Determine the (X, Y) coordinate at the center of the cell enclosing the given text.  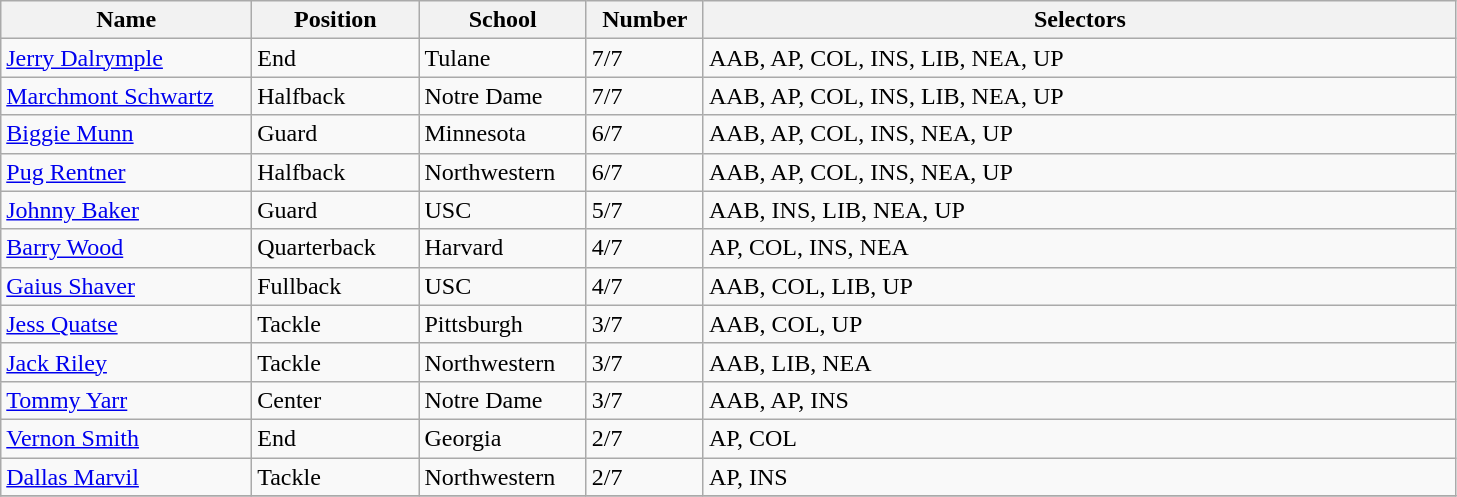
Vernon Smith (126, 438)
Jerry Dalrymple (126, 58)
Tulane (502, 58)
AP, COL (1080, 438)
Biggie Munn (126, 134)
Name (126, 20)
Dallas Marvil (126, 477)
AAB, COL, LIB, UP (1080, 286)
Number (644, 20)
Pug Rentner (126, 172)
Barry Wood (126, 248)
Selectors (1080, 20)
AAB, COL, UP (1080, 324)
School (502, 20)
Harvard (502, 248)
Jack Riley (126, 362)
AAB, INS, LIB, NEA, UP (1080, 210)
Marchmont Schwartz (126, 96)
AP, INS (1080, 477)
AAB, LIB, NEA (1080, 362)
AP, COL, INS, NEA (1080, 248)
Johnny Baker (126, 210)
Jess Quatse (126, 324)
Pittsburgh (502, 324)
Position (336, 20)
Gaius Shaver (126, 286)
Tommy Yarr (126, 400)
Minnesota (502, 134)
Fullback (336, 286)
5/7 (644, 210)
AAB, AP, INS (1080, 400)
Center (336, 400)
Quarterback (336, 248)
Georgia (502, 438)
